Detect which cell encompasses the target text, then output its [x, y] center coordinate. 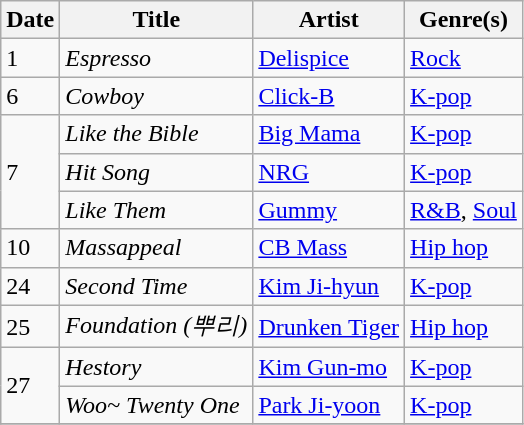
Delispice [329, 58]
Cowboy [156, 96]
Hestory [156, 367]
Big Mama [329, 134]
Genre(s) [464, 20]
Drunken Tiger [329, 326]
Gummy [329, 210]
Title [156, 20]
Like Them [156, 210]
Park Ji-yoon [329, 405]
R&B, Soul [464, 210]
Click-B [329, 96]
1 [30, 58]
Foundation (뿌리) [156, 326]
Massappeal [156, 248]
Artist [329, 20]
25 [30, 326]
NRG [329, 172]
Date [30, 20]
10 [30, 248]
Like the Bible [156, 134]
Second Time [156, 286]
Kim Gun-mo [329, 367]
27 [30, 386]
Woo~ Twenty One [156, 405]
Kim Ji-hyun [329, 286]
Rock [464, 58]
7 [30, 172]
CB Mass [329, 248]
24 [30, 286]
6 [30, 96]
Hit Song [156, 172]
Espresso [156, 58]
